Return the (X, Y) coordinate for the center point of the cell that contains the specified text.  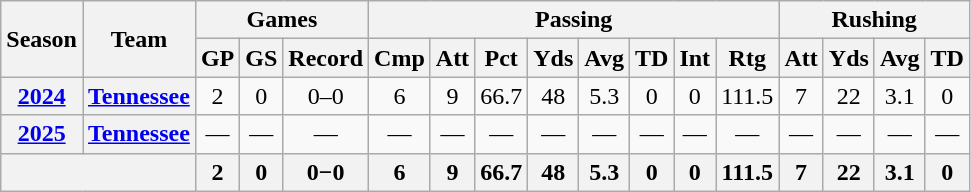
2025 (42, 134)
2024 (42, 96)
Cmp (400, 58)
GP (217, 58)
Rtg (748, 58)
0−0 (326, 172)
Passing (574, 20)
GS (262, 58)
Pct (502, 58)
Team (138, 39)
Record (326, 58)
Int (695, 58)
Rushing (874, 20)
0–0 (326, 96)
Games (282, 20)
Season (42, 39)
